Find where the given text appears and provide that cell's center as [X, Y] coordinate. 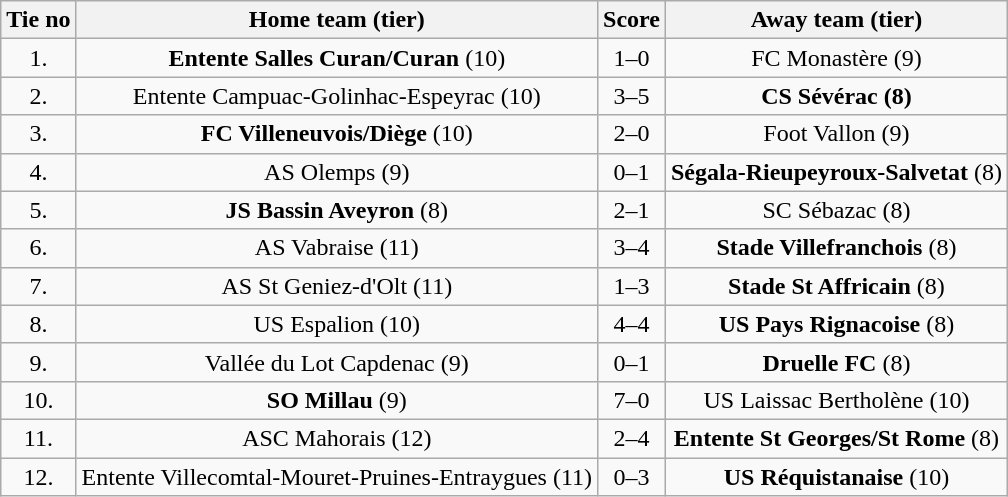
1–0 [632, 58]
CS Sévérac (8) [836, 96]
US Laissac Bertholène (10) [836, 400]
JS Bassin Aveyron (8) [336, 210]
5. [38, 210]
2. [38, 96]
US Espalion (10) [336, 324]
US Pays Rignacoise (8) [836, 324]
SC Sébazac (8) [836, 210]
12. [38, 477]
Score [632, 20]
Entente Campuac-Golinhac-Espeyrac (10) [336, 96]
Ségala-Rieupeyroux-Salvetat (8) [836, 172]
Stade Villefranchois (8) [836, 248]
Tie no [38, 20]
11. [38, 438]
ASC Mahorais (12) [336, 438]
1. [38, 58]
FC Villeneuvois/Diège (10) [336, 134]
Home team (tier) [336, 20]
SO Millau (9) [336, 400]
2–1 [632, 210]
2–0 [632, 134]
6. [38, 248]
Entente Salles Curan/Curan (10) [336, 58]
3–4 [632, 248]
2–4 [632, 438]
Vallée du Lot Capdenac (9) [336, 362]
10. [38, 400]
4. [38, 172]
Stade St Affricain (8) [836, 286]
Away team (tier) [836, 20]
7–0 [632, 400]
AS St Geniez-d'Olt (11) [336, 286]
1–3 [632, 286]
7. [38, 286]
AS Vabraise (11) [336, 248]
Entente Villecomtal-Mouret-Pruines-Entraygues (11) [336, 477]
9. [38, 362]
FC Monastère (9) [836, 58]
3. [38, 134]
Druelle FC (8) [836, 362]
3–5 [632, 96]
8. [38, 324]
Foot Vallon (9) [836, 134]
4–4 [632, 324]
AS Olemps (9) [336, 172]
0–3 [632, 477]
Entente St Georges/St Rome (8) [836, 438]
US Réquistanaise (10) [836, 477]
